Provide the (x, y) coordinate of the cell's center where the given text is located.  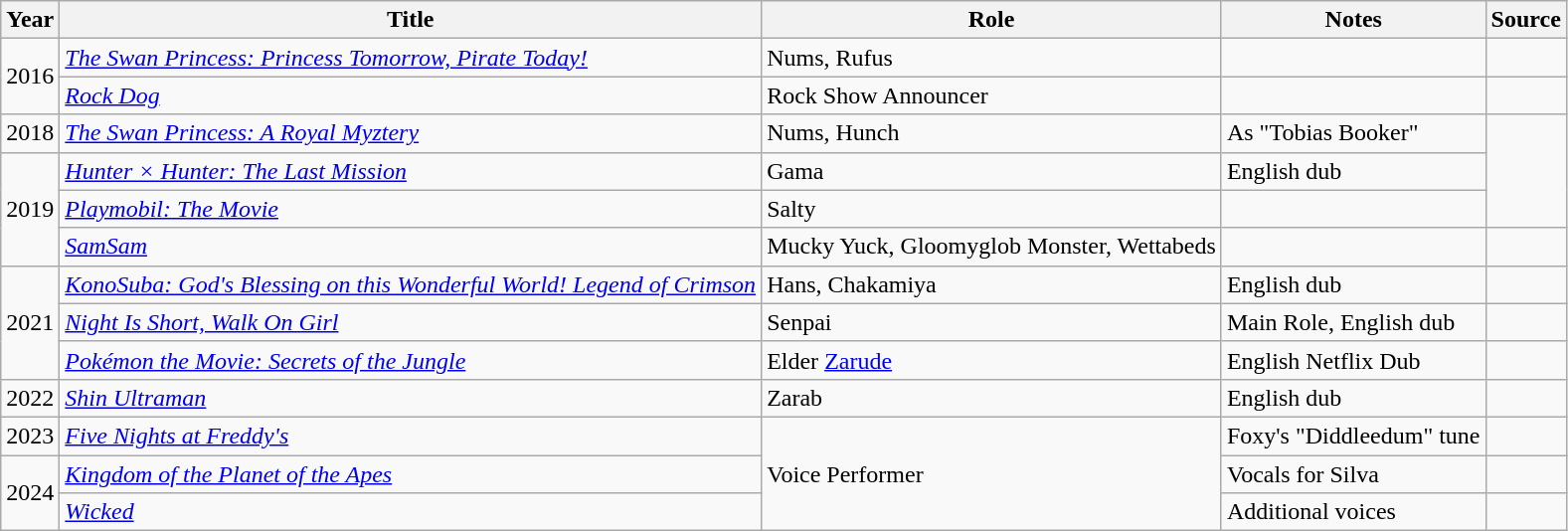
The Swan Princess: A Royal Myztery (411, 133)
Rock Dog (411, 95)
Role (992, 20)
KonoSuba: God's Blessing on this Wonderful World! Legend of Crimson (411, 284)
2022 (30, 398)
Zarab (992, 398)
Shin Ultraman (411, 398)
Playmobil: The Movie (411, 209)
Nums, Hunch (992, 133)
Vocals for Silva (1353, 474)
2019 (30, 209)
Kingdom of the Planet of the Apes (411, 474)
2018 (30, 133)
Voice Performer (992, 473)
Title (411, 20)
Salty (992, 209)
Gama (992, 171)
Nums, Rufus (992, 58)
2023 (30, 436)
Hans, Chakamiya (992, 284)
2016 (30, 77)
Year (30, 20)
Source (1525, 20)
As "Tobias Booker" (1353, 133)
2021 (30, 322)
Foxy's "Diddleedum" tune (1353, 436)
Five Nights at Freddy's (411, 436)
English Netflix Dub (1353, 360)
Rock Show Announcer (992, 95)
Elder Zarude (992, 360)
Hunter × Hunter: The Last Mission (411, 171)
Additional voices (1353, 512)
Senpai (992, 322)
2024 (30, 493)
SamSam (411, 247)
Pokémon the Movie: Secrets of the Jungle (411, 360)
The Swan Princess: Princess Tomorrow, Pirate Today! (411, 58)
Wicked (411, 512)
Night Is Short, Walk On Girl (411, 322)
Main Role, English dub (1353, 322)
Mucky Yuck, Gloomyglob Monster, Wettabeds (992, 247)
Notes (1353, 20)
